Return the [X, Y] coordinate for the center point of the cell that contains the specified text.  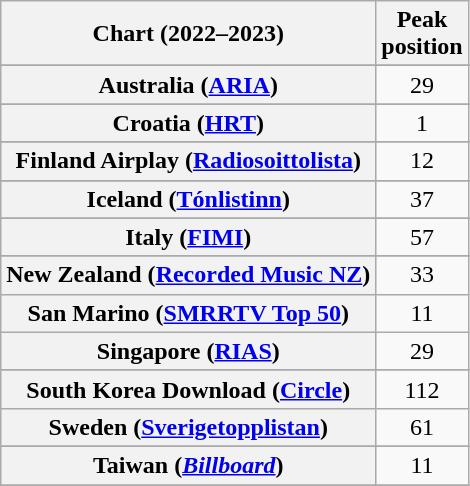
Peakposition [422, 34]
South Korea Download (Circle) [188, 389]
112 [422, 389]
Singapore (RIAS) [188, 351]
Chart (2022–2023) [188, 34]
Taiwan (Billboard) [188, 465]
Italy (FIMI) [188, 237]
33 [422, 275]
1 [422, 123]
New Zealand (Recorded Music NZ) [188, 275]
Australia (ARIA) [188, 85]
Finland Airplay (Radiosoittolista) [188, 161]
12 [422, 161]
57 [422, 237]
Iceland (Tónlistinn) [188, 199]
Sweden (Sverigetopplistan) [188, 427]
Croatia (HRT) [188, 123]
61 [422, 427]
37 [422, 199]
San Marino (SMRRTV Top 50) [188, 313]
